Detect which cell encompasses the target text, then output its [x, y] center coordinate. 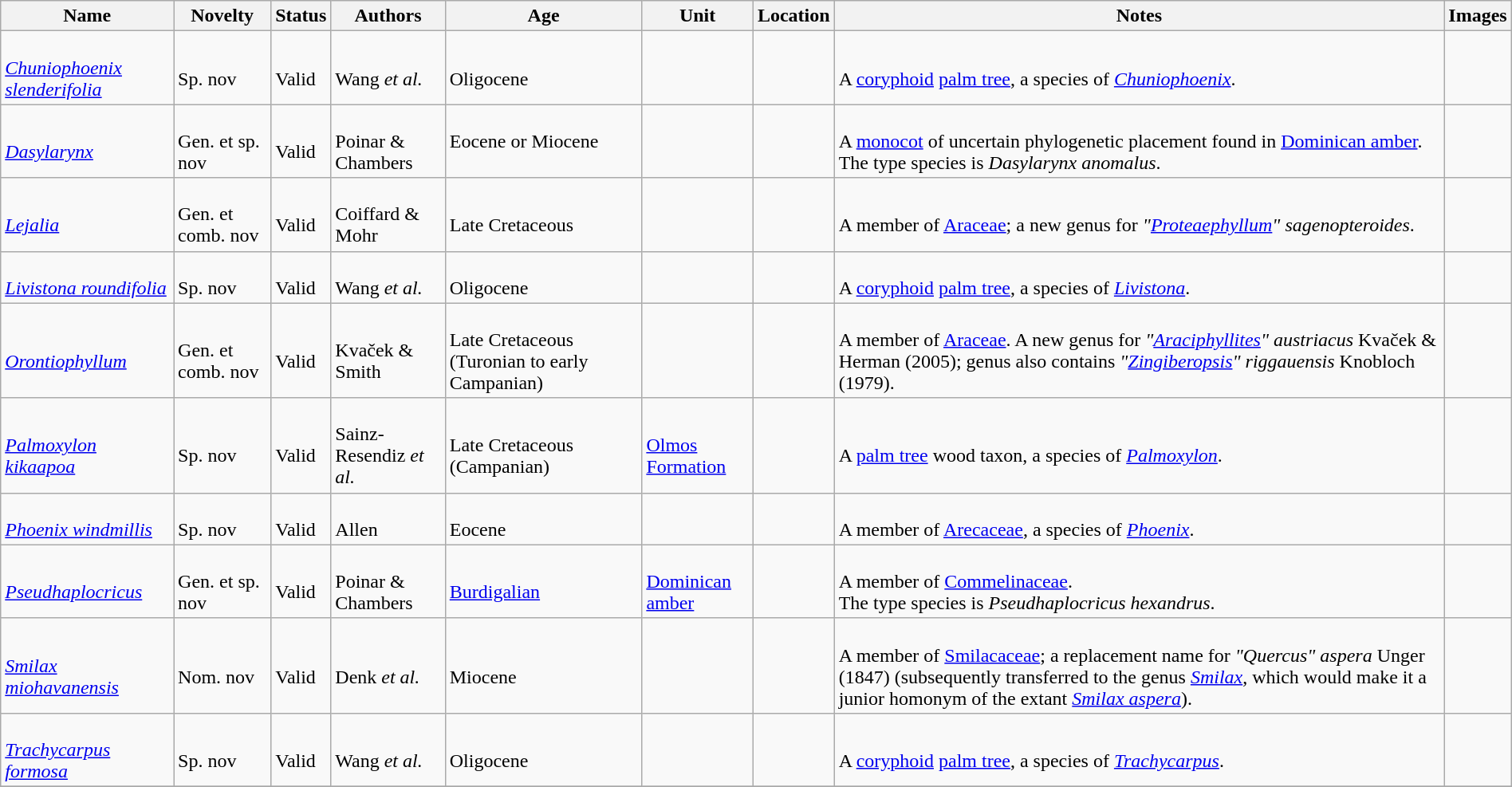
Coiffard & Mohr [388, 214]
Eocene [544, 518]
A member of Araceae; a new genus for "Proteaephyllum" sagenopteroides. [1139, 214]
A member of Arecaceae, a species of Phoenix. [1139, 518]
Kvaček & Smith [388, 351]
Phoenix windmillis [88, 518]
Pseudhaplocricus [88, 581]
Dominican amber [698, 581]
A palm tree wood taxon, a species of Palmoxylon. [1139, 445]
Sainz-Resendiz et al. [388, 445]
Livistona roundifolia [88, 277]
Chuniophoenix slenderifolia [88, 68]
Eocene or Miocene [544, 141]
Status [301, 16]
Smilax miohavanensis [88, 665]
Late Cretaceous [544, 214]
Unit [698, 16]
A monocot of uncertain phylogenetic placement found in Dominican amber. The type species is Dasylarynx anomalus. [1139, 141]
Authors [388, 16]
Denk et al. [388, 665]
Late Cretaceous (Campanian) [544, 445]
Late Cretaceous (Turonian to early Campanian) [544, 351]
Name [88, 16]
Allen [388, 518]
Olmos Formation [698, 445]
Lejalia [88, 214]
Miocene [544, 665]
A coryphoid palm tree, a species of Livistona. [1139, 277]
Age [544, 16]
Dasylarynx [88, 141]
A coryphoid palm tree, a species of Trachycarpus. [1139, 750]
Trachycarpus formosa [88, 750]
Location [793, 16]
Nom. nov [222, 665]
Novelty [222, 16]
Orontiophyllum [88, 351]
A coryphoid palm tree, a species of Chuniophoenix. [1139, 68]
Burdigalian [544, 581]
A member of Commelinaceae. The type species is Pseudhaplocricus hexandrus. [1139, 581]
Notes [1139, 16]
Images [1478, 16]
Palmoxylon kikaapoa [88, 445]
